Output the [X, Y] coordinate of the center of the cell containing the given text.  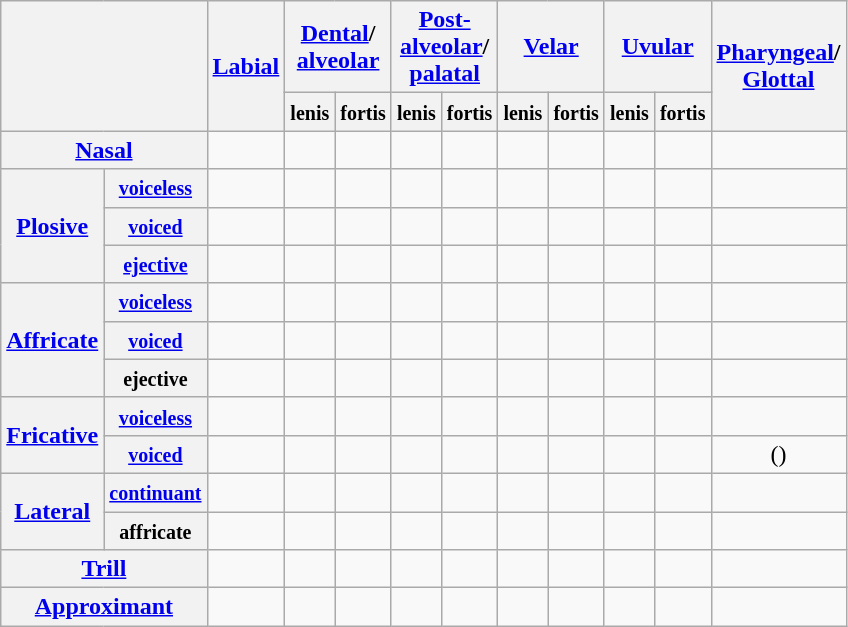
Labial [246, 66]
Post-alveolar/palatal [444, 47]
Affricate [52, 340]
Uvular [658, 47]
continuant [156, 492]
() [778, 454]
Nasal [104, 150]
Trill [104, 569]
Approximant [104, 607]
Dental/alveolar [338, 47]
affricate [156, 531]
Lateral [52, 511]
Pharyngeal/Glottal [778, 66]
Fricative [52, 435]
Velar [552, 47]
Plosive [52, 226]
